Return the (x, y) coordinate for the center point of the cell that contains the specified text.  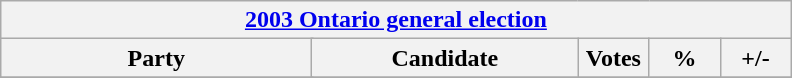
Party (156, 58)
Votes (614, 58)
+/- (756, 58)
2003 Ontario general election (396, 20)
% (684, 58)
Candidate (445, 58)
